Determine the [x, y] coordinate at the center of the cell enclosing the given text.  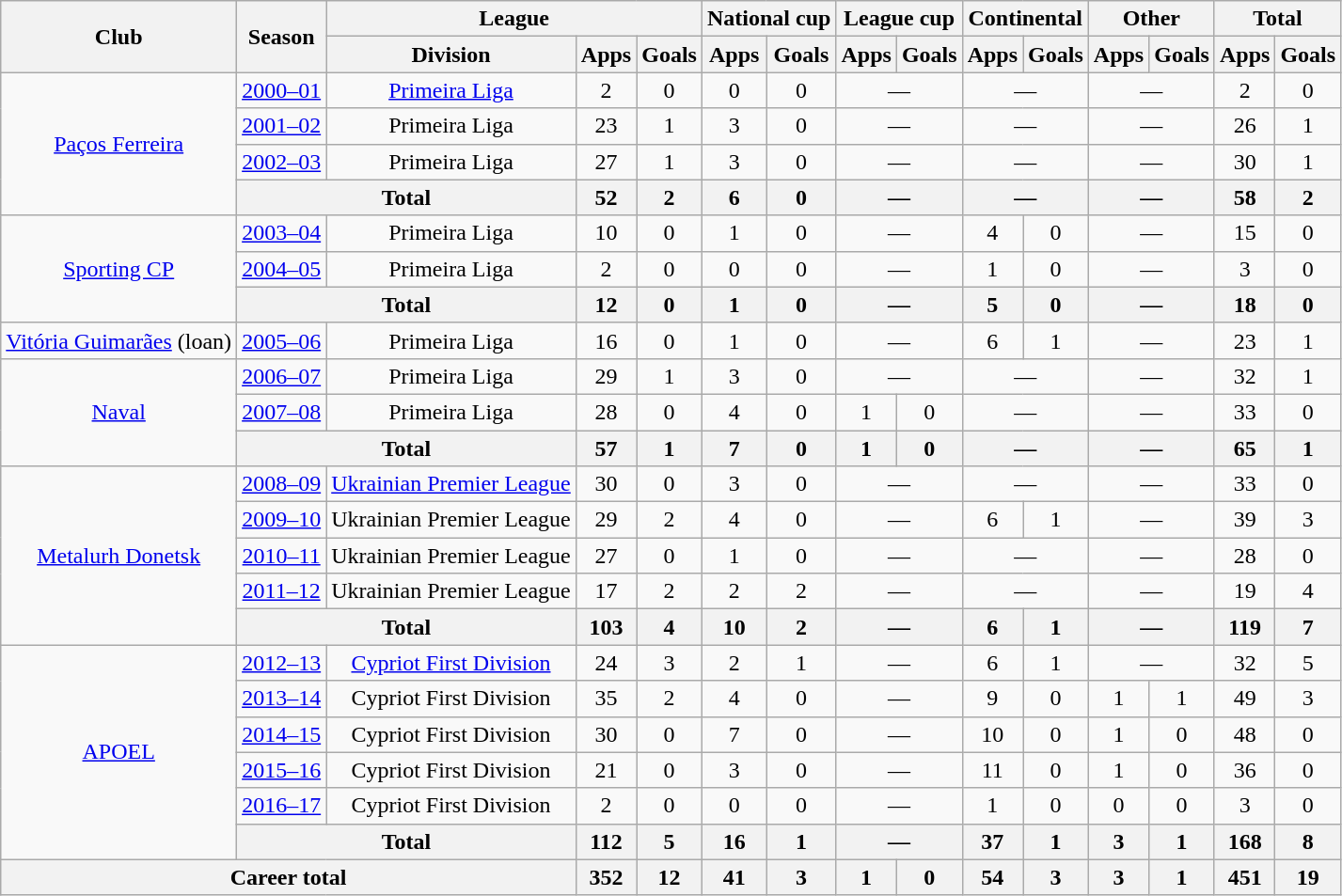
2006–07 [282, 376]
Season [282, 37]
2010–11 [282, 556]
Continental [1025, 19]
Naval [118, 412]
26 [1244, 126]
League cup [899, 19]
2009–10 [282, 520]
352 [606, 877]
18 [1244, 305]
17 [606, 591]
2011–12 [282, 591]
Career total [289, 877]
41 [734, 877]
57 [606, 448]
National cup [768, 19]
2005–06 [282, 340]
21 [606, 770]
2013–14 [282, 699]
39 [1244, 520]
103 [606, 627]
Club [118, 37]
35 [606, 699]
2016–17 [282, 806]
2002–03 [282, 162]
65 [1244, 448]
Paços Ferreira [118, 144]
37 [992, 841]
49 [1244, 699]
11 [992, 770]
2012–13 [282, 663]
119 [1244, 627]
451 [1244, 877]
APOEL [118, 752]
Vitória Guimarães (loan) [118, 340]
Metalurh Donetsk [118, 556]
Sporting CP [118, 269]
2007–08 [282, 412]
2008–09 [282, 484]
Division [451, 55]
24 [606, 663]
15 [1244, 233]
48 [1244, 734]
2000–01 [282, 90]
9 [992, 699]
58 [1244, 197]
36 [1244, 770]
2004–05 [282, 269]
8 [1308, 841]
112 [606, 841]
54 [992, 877]
2015–16 [282, 770]
2003–04 [282, 233]
League [514, 19]
168 [1244, 841]
Other [1151, 19]
2001–02 [282, 126]
52 [606, 197]
2014–15 [282, 734]
